Scan for the cell matching the given text and deliver its [x, y] coordinate at center. 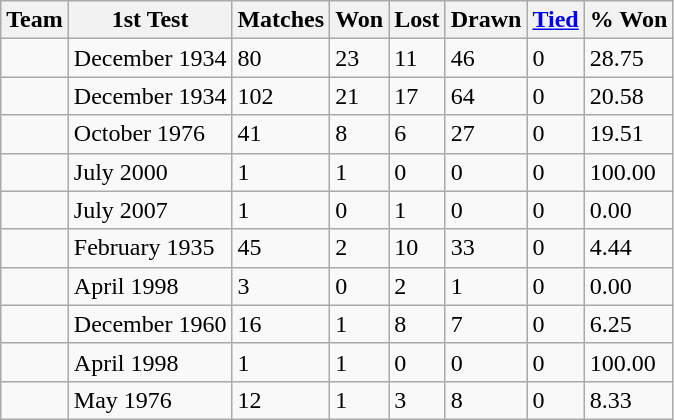
6 [417, 134]
July 2000 [150, 172]
December 1960 [150, 324]
% Won [628, 20]
20.58 [628, 96]
23 [360, 58]
80 [281, 58]
Team [35, 20]
October 1976 [150, 134]
4.44 [628, 248]
46 [486, 58]
Drawn [486, 20]
17 [417, 96]
7 [486, 324]
11 [417, 58]
16 [281, 324]
64 [486, 96]
102 [281, 96]
Lost [417, 20]
28.75 [628, 58]
27 [486, 134]
41 [281, 134]
July 2007 [150, 210]
8.33 [628, 400]
6.25 [628, 324]
19.51 [628, 134]
May 1976 [150, 400]
February 1935 [150, 248]
1st Test [150, 20]
Matches [281, 20]
21 [360, 96]
Won [360, 20]
Tied [556, 20]
45 [281, 248]
12 [281, 400]
33 [486, 248]
10 [417, 248]
